Output the (x, y) coordinate of the center of the cell containing the given text.  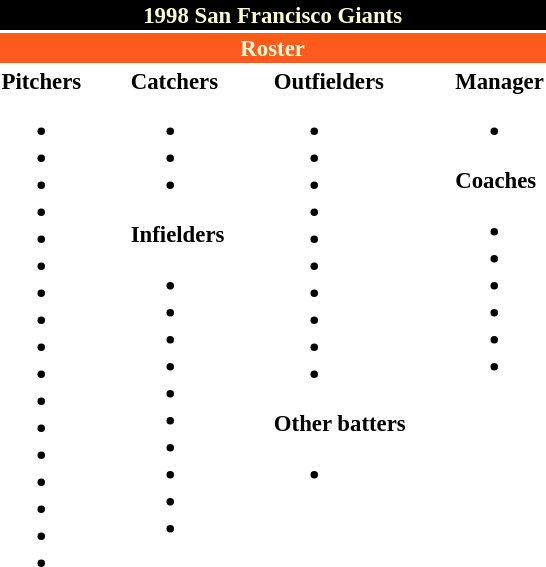
1998 San Francisco Giants (272, 15)
Roster (272, 48)
